From the cell containing the given text, extract its center point as [X, Y] coordinate. 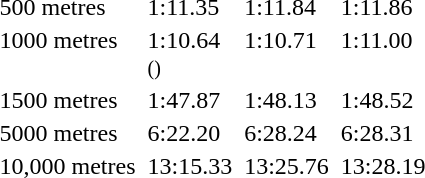
1:48.13 [287, 100]
1:10.64() [190, 54]
1:10.71 [287, 54]
6:28.24 [287, 133]
6:22.20 [190, 133]
1:47.87 [190, 100]
